Return [x, y] of the center of cell containing provided text 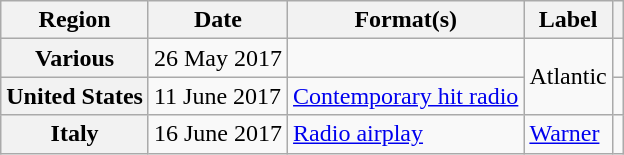
Italy [75, 134]
Contemporary hit radio [406, 96]
Warner [568, 134]
Date [218, 20]
Region [75, 20]
Radio airplay [406, 134]
Format(s) [406, 20]
Atlantic [568, 77]
16 June 2017 [218, 134]
Label [568, 20]
Various [75, 58]
11 June 2017 [218, 96]
26 May 2017 [218, 58]
United States [75, 96]
